Locate the cell with the specified text and output its [X, Y] center coordinate. 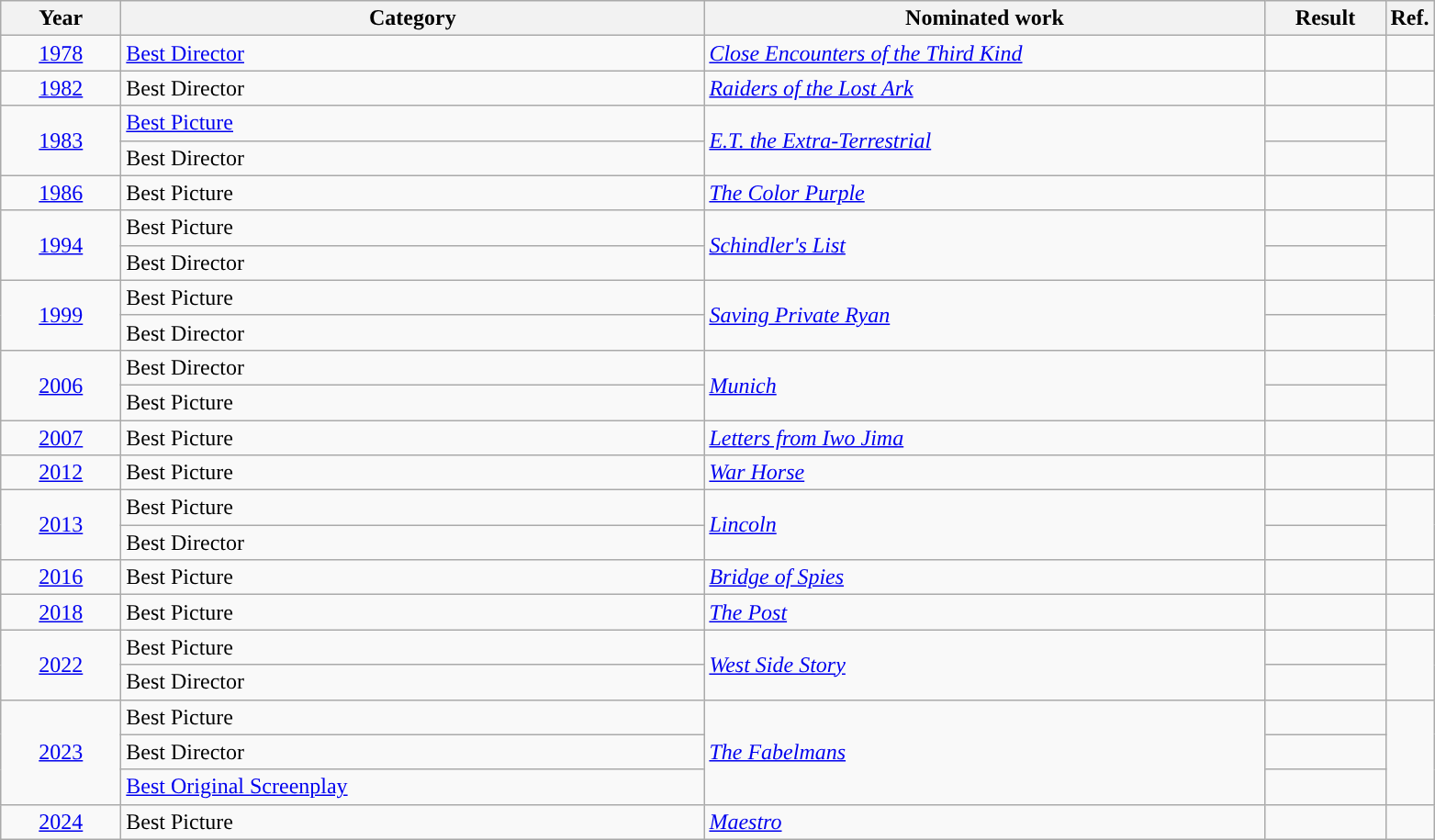
Schindler's List [984, 245]
Best Original Screenplay [413, 787]
2023 [61, 752]
2022 [61, 665]
2006 [61, 385]
2024 [61, 822]
Letters from Iwo Jima [984, 438]
E.T. the Extra-Terrestrial [984, 140]
The Fabelmans [984, 752]
1986 [61, 193]
2013 [61, 525]
1983 [61, 140]
Ref. [1410, 18]
Year [61, 18]
Maestro [984, 822]
2018 [61, 612]
1994 [61, 245]
Category [413, 18]
Nominated work [984, 18]
2012 [61, 473]
Bridge of Spies [984, 577]
Munich [984, 385]
1978 [61, 53]
2007 [61, 438]
War Horse [984, 473]
The Post [984, 612]
1982 [61, 88]
Saving Private Ryan [984, 315]
Close Encounters of the Third Kind [984, 53]
West Side Story [984, 665]
Result [1326, 18]
The Color Purple [984, 193]
Lincoln [984, 525]
Raiders of the Lost Ark [984, 88]
1999 [61, 315]
2016 [61, 577]
